Capture the cell that displays the provided text and extract its [X, Y] central coordinate. 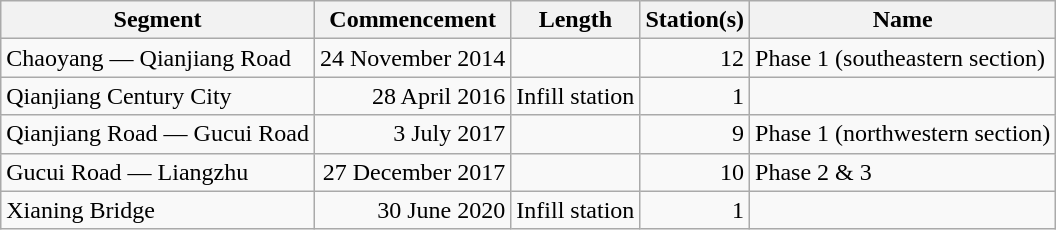
Qianjiang Road — Gucui Road [158, 134]
Commencement [412, 20]
Segment [158, 20]
Phase 2 & 3 [903, 172]
Name [903, 20]
Chaoyang — Qianjiang Road [158, 58]
Gucui Road — Liangzhu [158, 172]
10 [695, 172]
Phase 1 (southeastern section) [903, 58]
9 [695, 134]
Phase 1 (northwestern section) [903, 134]
Xianing Bridge [158, 210]
24 November 2014 [412, 58]
3 July 2017 [412, 134]
Station(s) [695, 20]
Length [576, 20]
12 [695, 58]
Qianjiang Century City [158, 96]
27 December 2017 [412, 172]
28 April 2016 [412, 96]
30 June 2020 [412, 210]
